Find where the given text appears and provide that cell's center as [X, Y] coordinate. 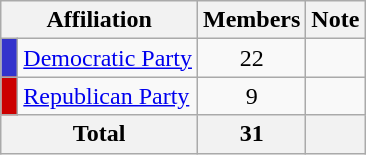
31 [251, 134]
Members [251, 20]
22 [251, 58]
Affiliation [100, 20]
Democratic Party [108, 58]
9 [251, 96]
Total [100, 134]
Note [336, 20]
Republican Party [108, 96]
